Detect which cell encompasses the target text, then output its [x, y] center coordinate. 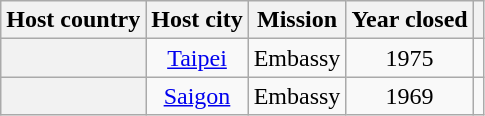
Host city [197, 20]
Saigon [197, 96]
Mission [297, 20]
1969 [410, 96]
1975 [410, 58]
Host country [74, 20]
Year closed [410, 20]
Taipei [197, 58]
